Extract the [x, y] coordinate from the center of the cell holding the provided text.  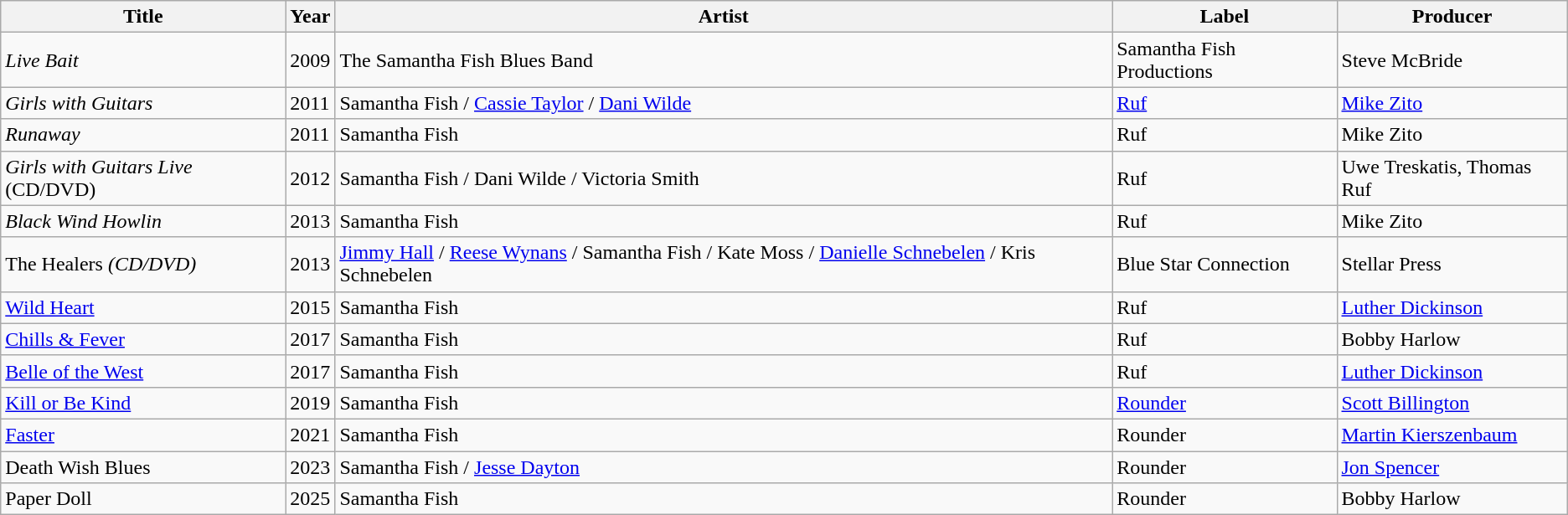
Artist [724, 17]
Label [1225, 17]
2019 [310, 403]
Title [143, 17]
Samantha Fish / Jesse Dayton [724, 466]
Uwe Treskatis, Thomas Ruf [1452, 178]
Belle of the West [143, 371]
Chills & Fever [143, 339]
Live Bait [143, 60]
Wild Heart [143, 307]
Martin Kierszenbaum [1452, 435]
2015 [310, 307]
Death Wish Blues [143, 466]
Paper Doll [143, 499]
Samantha Fish / Cassie Taylor / Dani Wilde [724, 103]
Black Wind Howlin [143, 221]
The Samantha Fish Blues Band [724, 60]
2009 [310, 60]
Jimmy Hall / Reese Wynans / Samantha Fish / Kate Moss / Danielle Schnebelen / Kris Schnebelen [724, 265]
Jon Spencer [1452, 466]
2023 [310, 466]
Scott Billington [1452, 403]
Stellar Press [1452, 265]
Year [310, 17]
Girls with Guitars [143, 103]
Samantha Fish Productions [1225, 60]
Producer [1452, 17]
Steve McBride [1452, 60]
The Healers (CD/DVD) [143, 265]
Faster [143, 435]
Blue Star Connection [1225, 265]
Runaway [143, 135]
2012 [310, 178]
Kill or Be Kind [143, 403]
2025 [310, 499]
Girls with Guitars Live (CD/DVD) [143, 178]
2021 [310, 435]
Samantha Fish / Dani Wilde / Victoria Smith [724, 178]
